For the text-containing cell, return its midpoint in [x, y] coordinate format. 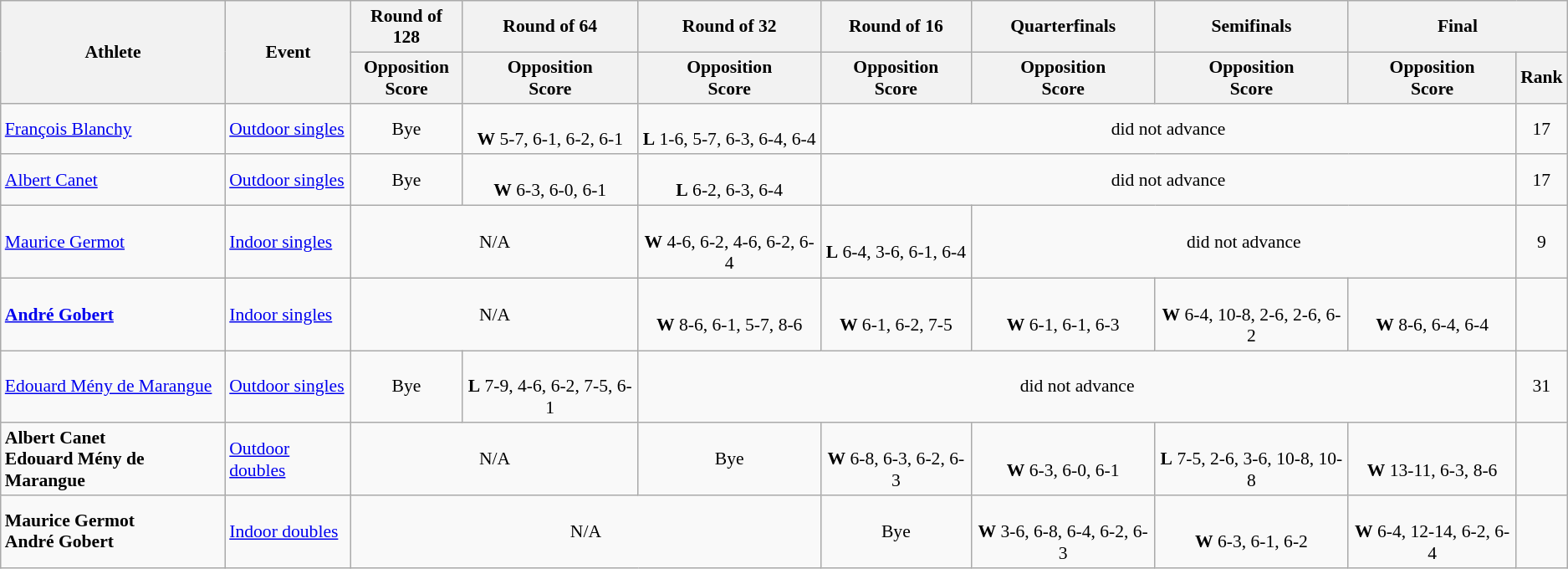
Albert Canet [113, 181]
Athlete [113, 52]
Final [1457, 27]
W 6-1, 6-1, 6-3 [1064, 315]
L 1-6, 5-7, 6-3, 6-4, 6-4 [729, 129]
W 3-6, 6-8, 6-4, 6-2, 6-3 [1064, 532]
W 5-7, 6-1, 6-2, 6-1 [550, 129]
W 6-4, 10-8, 2-6, 2-6, 6-2 [1251, 315]
Albert Canet Edouard Mény de Marangue [113, 460]
L 7-5, 2-6, 3-6, 10-8, 10-8 [1251, 460]
31 [1542, 387]
L 7-9, 4-6, 6-2, 7-5, 6-1 [550, 387]
Round of 16 [896, 27]
Edouard Mény de Marangue [113, 387]
W 6-8, 6-3, 6-2, 6-3 [896, 460]
L 6-4, 3-6, 6-1, 6-4 [896, 243]
Rank [1542, 77]
Maurice Germot André Gobert [113, 532]
François Blanchy [113, 129]
Semifinals [1251, 27]
W 8-6, 6-4, 6-4 [1432, 315]
W 6-1, 6-2, 7-5 [896, 315]
Round of 64 [550, 27]
André Gobert [113, 315]
L 6-2, 6-3, 6-4 [729, 181]
W 4-6, 6-2, 4-6, 6-2, 6-4 [729, 243]
Round of 32 [729, 27]
W 6-4, 12-14, 6-2, 6-4 [1432, 532]
Round of 128 [406, 27]
Outdoor doubles [288, 460]
W 8-6, 6-1, 5-7, 8-6 [729, 315]
Indoor doubles [288, 532]
Event [288, 52]
W 13-11, 6-3, 8-6 [1432, 460]
W 6-3, 6-1, 6-2 [1251, 532]
9 [1542, 243]
Maurice Germot [113, 243]
Quarterfinals [1064, 27]
